Identify which cell holds the provided text, then report its (X, Y) central coordinate. 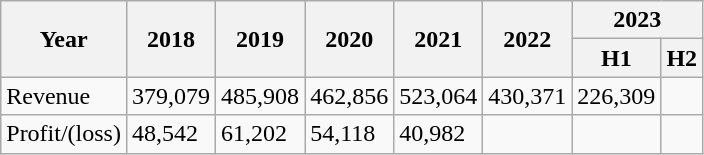
430,371 (528, 96)
462,856 (350, 96)
2023 (638, 20)
54,118 (350, 134)
523,064 (438, 96)
H2 (682, 58)
61,202 (260, 134)
Profit/(loss) (64, 134)
Revenue (64, 96)
2018 (170, 39)
485,908 (260, 96)
226,309 (616, 96)
2019 (260, 39)
48,542 (170, 134)
H1 (616, 58)
Year (64, 39)
379,079 (170, 96)
2021 (438, 39)
2020 (350, 39)
2022 (528, 39)
40,982 (438, 134)
